Output the [X, Y] coordinate of the center of the cell containing the given text.  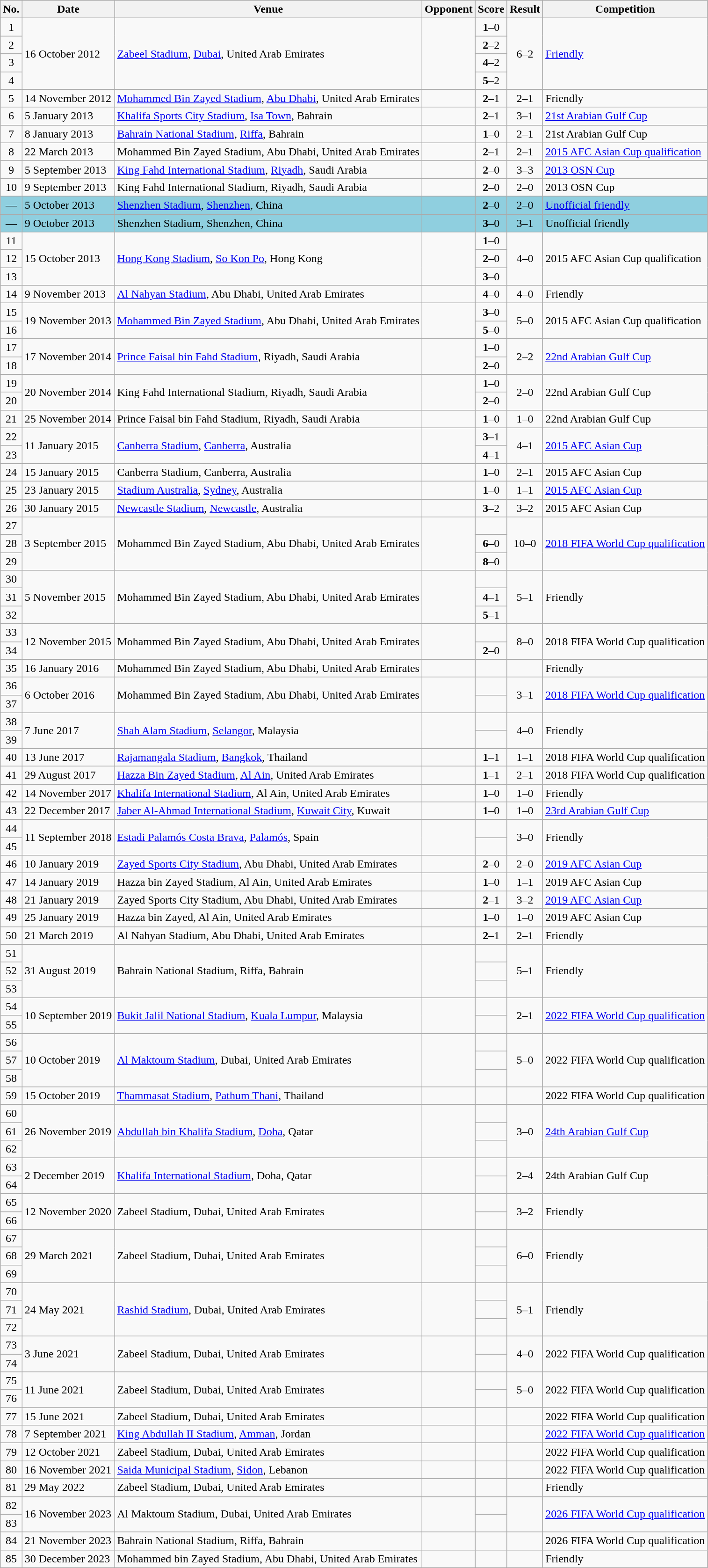
3–3 [525, 169]
21 January 2019 [68, 900]
5 October 2013 [68, 205]
25 November 2014 [68, 419]
63 [11, 1167]
49 [11, 918]
Thammasat Stadium, Pathum Thani, Thailand [268, 1096]
30 [11, 579]
77 [11, 1416]
12 [11, 259]
9 October 2013 [68, 223]
3 [11, 63]
29 [11, 562]
60 [11, 1114]
68 [11, 1256]
12 November 2015 [68, 642]
22 December 2017 [68, 811]
Rashid Stadium, Dubai, United Arab Emirates [268, 1309]
25 January 2019 [68, 918]
15 October 2013 [68, 259]
15 [11, 312]
15 June 2021 [68, 1416]
20 November 2014 [68, 392]
5 January 2013 [68, 116]
3 September 2015 [68, 544]
58 [11, 1078]
9 [11, 169]
Shah Alam Stadium, Selangor, Malaysia [268, 730]
35 [11, 668]
10 September 2019 [68, 1015]
14 January 2019 [68, 882]
81 [11, 1488]
Khalifa International Stadium, Doha, Qatar [268, 1176]
12 November 2020 [68, 1211]
7 June 2017 [68, 730]
12 October 2021 [68, 1452]
13 June 2017 [68, 757]
5–2 [491, 80]
2 [11, 45]
Opponent [448, 9]
Competition [625, 9]
14 November 2017 [68, 793]
27 [11, 526]
39 [11, 739]
30 January 2015 [68, 508]
10–0 [525, 544]
14 November 2012 [68, 98]
54 [11, 1006]
45 [11, 846]
15 January 2015 [68, 472]
5 November 2015 [68, 597]
53 [11, 989]
16 November 2021 [68, 1470]
24 [11, 472]
11 January 2015 [68, 445]
Hong Kong Stadium, So Kon Po, Hong Kong [268, 259]
4–2 [491, 63]
7 September 2021 [68, 1434]
Bukit Jalil National Stadium, Kuala Lumpur, Malaysia [268, 1015]
66 [11, 1220]
Jaber Al-Ahmad International Stadium, Kuwait City, Kuwait [268, 811]
Hazza bin Zayed Stadium, Al Ain, United Arab Emirates [268, 882]
48 [11, 900]
50 [11, 935]
83 [11, 1523]
2–4 [525, 1176]
41 [11, 775]
Stadium Australia, Sydney, Australia [268, 490]
11 September 2018 [68, 838]
9 November 2013 [68, 294]
6 October 2016 [68, 695]
8 January 2013 [68, 134]
32 [11, 615]
21 [11, 419]
76 [11, 1399]
52 [11, 971]
5 [11, 98]
3 June 2021 [68, 1354]
6–2 [525, 54]
72 [11, 1327]
31 August 2019 [68, 971]
64 [11, 1185]
69 [11, 1274]
26 November 2019 [68, 1131]
26 [11, 508]
Mohammed bin Zayed Stadium, Abu Dhabi, United Arab Emirates [268, 1559]
36 [11, 686]
28 [11, 544]
13 [11, 277]
14 [11, 294]
43 [11, 811]
17 [11, 348]
80 [11, 1470]
59 [11, 1096]
19 November 2013 [68, 321]
29 March 2021 [68, 1256]
24 May 2021 [68, 1309]
16 [11, 330]
20 [11, 401]
23 [11, 454]
11 [11, 241]
1 [11, 27]
King Abdullah II Stadium, Amman, Jordan [268, 1434]
11 June 2021 [68, 1390]
57 [11, 1060]
46 [11, 864]
5 September 2013 [68, 169]
31 [11, 597]
25 [11, 490]
Result [525, 9]
34 [11, 650]
71 [11, 1309]
82 [11, 1505]
9 September 2013 [68, 187]
30 December 2023 [68, 1559]
21 March 2019 [68, 935]
37 [11, 704]
Hazza bin Zayed, Al Ain, United Arab Emirates [268, 918]
17 November 2014 [68, 357]
42 [11, 793]
62 [11, 1149]
Venue [268, 9]
29 August 2017 [68, 775]
19 [11, 383]
33 [11, 633]
18 [11, 365]
75 [11, 1381]
55 [11, 1024]
15 October 2019 [68, 1096]
40 [11, 757]
2 December 2019 [68, 1176]
10 [11, 187]
84 [11, 1541]
10 October 2019 [68, 1060]
Newcastle Stadium, Newcastle, Australia [268, 508]
67 [11, 1238]
85 [11, 1559]
56 [11, 1042]
38 [11, 722]
21 November 2023 [68, 1541]
23 January 2015 [68, 490]
73 [11, 1345]
29 May 2022 [68, 1488]
74 [11, 1363]
8 [11, 152]
6 [11, 116]
Khalifa Sports City Stadium, Isa Town, Bahrain [268, 116]
22 [11, 437]
16 January 2016 [68, 668]
44 [11, 829]
Khalifa International Stadium, Al Ain, United Arab Emirates [268, 793]
7 [11, 134]
70 [11, 1291]
16 November 2023 [68, 1514]
10 January 2019 [68, 864]
23rd Arabian Gulf Cup [625, 811]
4 [11, 80]
Estadi Palamós Costa Brava, Palamós, Spain [268, 838]
78 [11, 1434]
Rajamangala Stadium, Bangkok, Thailand [268, 757]
22 March 2013 [68, 152]
65 [11, 1203]
Date [68, 9]
16 October 2012 [68, 54]
79 [11, 1452]
No. [11, 9]
Saida Municipal Stadium, Sidon, Lebanon [268, 1470]
Hazza Bin Zayed Stadium, Al Ain, United Arab Emirates [268, 775]
61 [11, 1131]
51 [11, 953]
47 [11, 882]
Abdullah bin Khalifa Stadium, Doha, Qatar [268, 1131]
Score [491, 9]
